Output the (X, Y) coordinate of the center of the cell containing the given text.  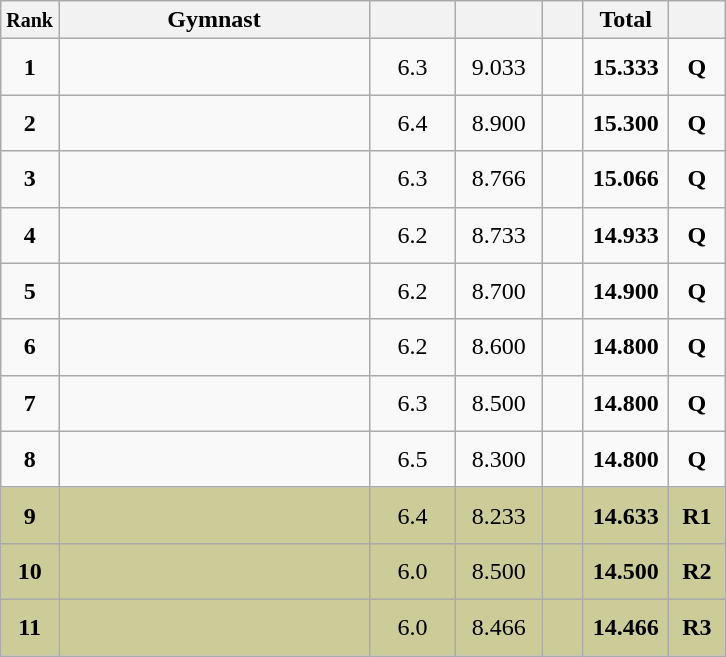
14.933 (626, 235)
Total (626, 20)
14.466 (626, 627)
8.700 (499, 291)
8.466 (499, 627)
8.900 (499, 123)
8.600 (499, 347)
R2 (697, 571)
9.033 (499, 67)
7 (30, 403)
Rank (30, 20)
10 (30, 571)
R3 (697, 627)
14.900 (626, 291)
15.300 (626, 123)
15.333 (626, 67)
R1 (697, 515)
15.066 (626, 179)
14.500 (626, 571)
3 (30, 179)
8.300 (499, 459)
2 (30, 123)
8 (30, 459)
1 (30, 67)
8.733 (499, 235)
6 (30, 347)
6.5 (413, 459)
11 (30, 627)
Gymnast (214, 20)
4 (30, 235)
8.233 (499, 515)
9 (30, 515)
8.766 (499, 179)
5 (30, 291)
14.633 (626, 515)
